Scan for the cell matching the given text and deliver its (x, y) coordinate at center. 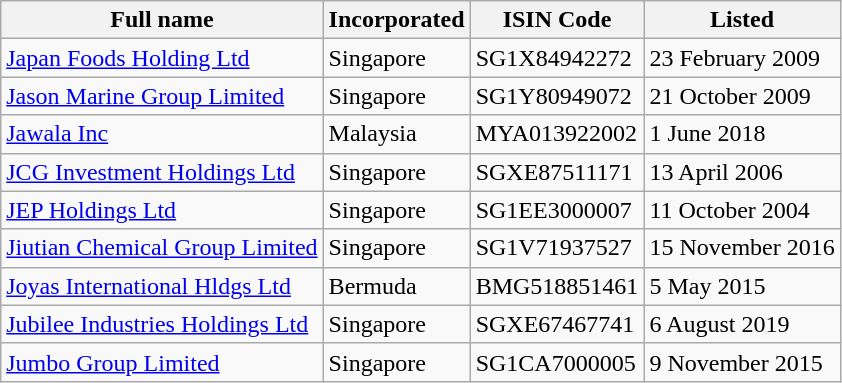
Jawala Inc (162, 134)
Joyas International Hldgs Ltd (162, 286)
Jumbo Group Limited (162, 362)
Full name (162, 20)
13 April 2006 (742, 172)
Malaysia (396, 134)
Jiutian Chemical Group Limited (162, 248)
15 November 2016 (742, 248)
Incorporated (396, 20)
SG1X84942272 (557, 58)
Jason Marine Group Limited (162, 96)
SG1Y80949072 (557, 96)
5 May 2015 (742, 286)
ISIN Code (557, 20)
6 August 2019 (742, 324)
9 November 2015 (742, 362)
Jubilee Industries Holdings Ltd (162, 324)
21 October 2009 (742, 96)
JEP Holdings Ltd (162, 210)
23 February 2009 (742, 58)
11 October 2004 (742, 210)
SGXE87511171 (557, 172)
BMG518851461 (557, 286)
SG1EE3000007 (557, 210)
SGXE67467741 (557, 324)
Bermuda (396, 286)
MYA013922002 (557, 134)
Listed (742, 20)
JCG Investment Holdings Ltd (162, 172)
1 June 2018 (742, 134)
Japan Foods Holding Ltd (162, 58)
SG1V71937527 (557, 248)
SG1CA7000005 (557, 362)
